Locate the cell with the specified text and output its (X, Y) center coordinate. 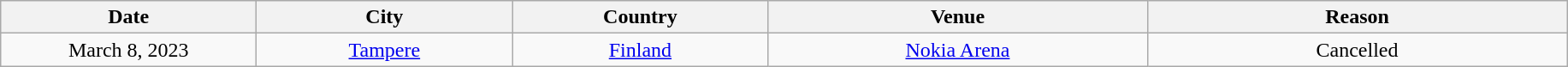
Finland (640, 50)
Tampere (385, 50)
Cancelled (1357, 50)
City (385, 17)
March 8, 2023 (128, 50)
Reason (1357, 17)
Country (640, 17)
Nokia Arena (958, 50)
Date (128, 17)
Venue (958, 17)
